Extract the (X, Y) coordinate from the center of the cell holding the provided text.  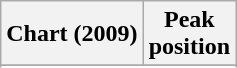
Chart (2009) (72, 34)
Peakposition (189, 34)
